Determine the (X, Y) coordinate at the center of the cell enclosing the given text.  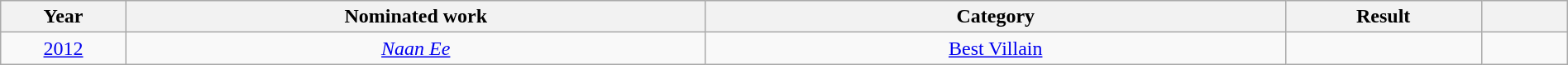
Year (64, 17)
Naan Ee (415, 48)
Category (996, 17)
2012 (64, 48)
Result (1383, 17)
Nominated work (415, 17)
Best Villain (996, 48)
